From the cell containing the given text, extract its center point as [X, Y] coordinate. 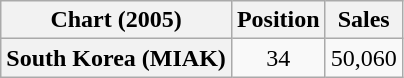
34 [278, 58]
South Korea (MIAK) [116, 58]
50,060 [364, 58]
Position [278, 20]
Chart (2005) [116, 20]
Sales [364, 20]
